Return [X, Y] of the center of cell containing provided text 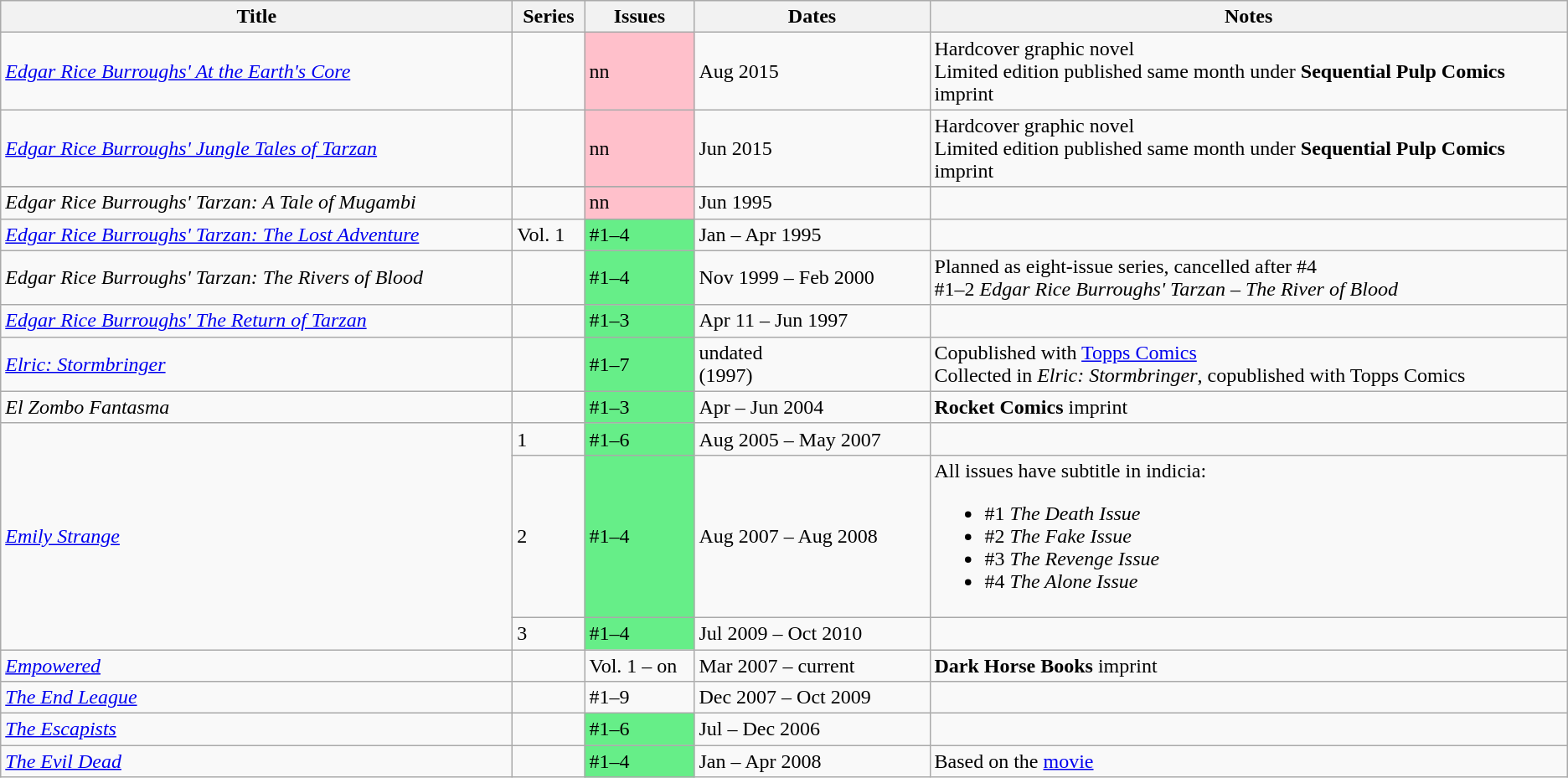
Copublished with Topps ComicsCollected in Elric: Stormbringer, copublished with Topps Comics [1248, 363]
Planned as eight-issue series, cancelled after #4#1–2 Edgar Rice Burroughs' Tarzan – The River of Blood [1248, 278]
Aug 2005 – May 2007 [812, 439]
#1–7 [640, 363]
Edgar Rice Burroughs' Tarzan: The Lost Adventure [256, 234]
Edgar Rice Burroughs' At the Earth's Core [256, 71]
Jul 2009 – Oct 2010 [812, 633]
Edgar Rice Burroughs' Tarzan: The Rivers of Blood [256, 278]
Jul – Dec 2006 [812, 729]
Issues [640, 17]
El Zombo Fantasma [256, 407]
Jun 2015 [812, 148]
Aug 2015 [812, 71]
All issues have subtitle in indicia:#1 The Death Issue#2 The Fake Issue#3 The Revenge Issue#4 The Alone Issue [1248, 536]
2 [549, 536]
Edgar Rice Burroughs' The Return of Tarzan [256, 321]
Apr 11 – Jun 1997 [812, 321]
Jan – Apr 2008 [812, 761]
Notes [1248, 17]
3 [549, 633]
Mar 2007 – current [812, 666]
Emily Strange [256, 536]
Vol. 1 [549, 234]
Vol. 1 – on [640, 666]
Nov 1999 – Feb 2000 [812, 278]
Apr – Jun 2004 [812, 407]
Rocket Comics imprint [1248, 407]
1 [549, 439]
Jun 1995 [812, 203]
Dec 2007 – Oct 2009 [812, 698]
Edgar Rice Burroughs' Tarzan: A Tale of Mugambi [256, 203]
Aug 2007 – Aug 2008 [812, 536]
Dates [812, 17]
Title [256, 17]
Series [549, 17]
The Evil Dead [256, 761]
Elric: Stormbringer [256, 363]
Based on the movie [1248, 761]
The End League [256, 698]
Edgar Rice Burroughs' Jungle Tales of Tarzan [256, 148]
Empowered [256, 666]
Dark Horse Books imprint [1248, 666]
The Escapists [256, 729]
Jan – Apr 1995 [812, 234]
#1–9 [640, 698]
undated(1997) [812, 363]
